Identify which cell holds the provided text, then report its (x, y) central coordinate. 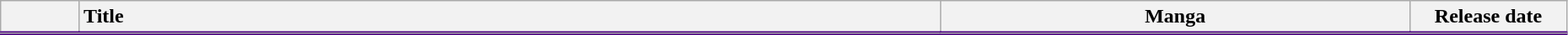
Title (509, 17)
Release date (1489, 17)
Manga (1176, 17)
